Determine the (x, y) coordinate at the center of the cell enclosing the given text.  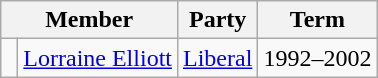
1992–2002 (318, 58)
Member (90, 20)
Party (217, 20)
Lorraine Elliott (98, 58)
Liberal (217, 58)
Term (318, 20)
